Identify which cell holds the provided text, then report its [x, y] central coordinate. 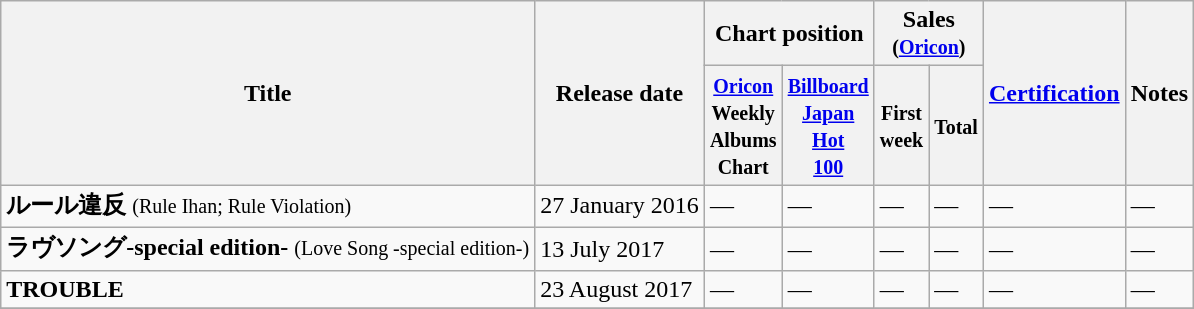
Title [268, 93]
13 July 2017 [620, 248]
Total [956, 126]
Sales(Oricon) [928, 34]
ルール違反 (Rule Ihan; Rule Violation) [268, 206]
BillboardJapanHot100 [828, 126]
Firstweek [901, 126]
27 January 2016 [620, 206]
Certification [1054, 93]
ラヴソング-special edition- (Love Song -special edition-) [268, 248]
23 August 2017 [620, 289]
Notes [1159, 93]
TROUBLE [268, 289]
Release date [620, 93]
OriconWeeklyAlbumsChart [743, 126]
Chart position [789, 34]
